Capture the cell that displays the provided text and extract its (X, Y) central coordinate. 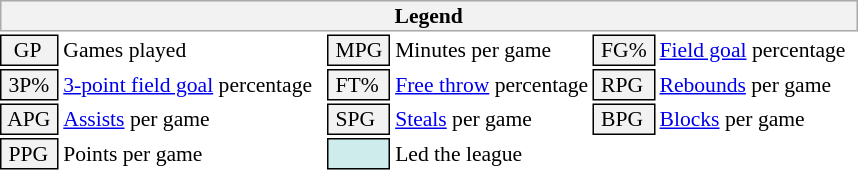
Free throw percentage (492, 85)
RPG (624, 85)
Field goal percentage (758, 50)
SPG (359, 120)
GP (30, 50)
Led the league (492, 154)
Blocks per game (758, 120)
FG% (624, 50)
3-point field goal percentage (193, 85)
MPG (359, 50)
3P% (30, 85)
Legend (428, 16)
FT% (359, 85)
Games played (193, 50)
Rebounds per game (758, 85)
Minutes per game (492, 50)
BPG (624, 120)
Assists per game (193, 120)
Points per game (193, 154)
Steals per game (492, 120)
PPG (30, 154)
APG (30, 120)
